Find where the given text appears and provide that cell's center as (X, Y) coordinate. 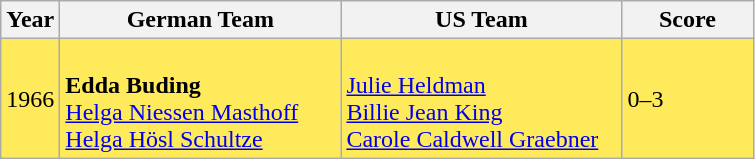
Edda Buding Helga Niessen Masthoff Helga Hösl Schultze (200, 98)
Score (688, 20)
Year (30, 20)
US Team (482, 20)
German Team (200, 20)
1966 (30, 98)
0–3 (688, 98)
Julie Heldman Billie Jean King Carole Caldwell Graebner (482, 98)
